Search for the cell housing the specified text and yield its [x, y] center coordinate. 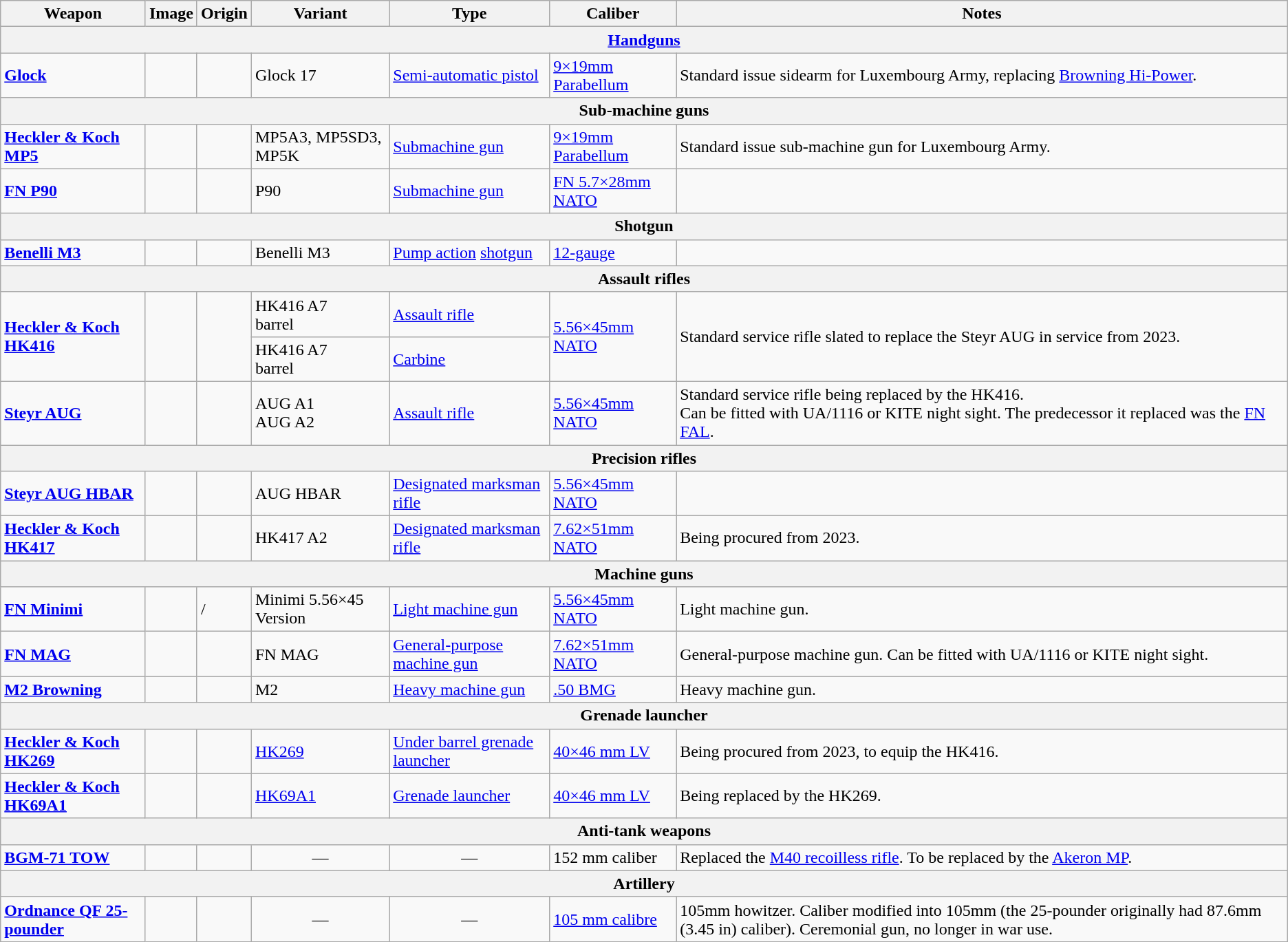
General-purpose machine gun. Can be fitted with UA/1116 or KITE night sight. [983, 654]
General-purpose machine gun [469, 654]
Type [469, 14]
Heckler & Koch MP5 [73, 146]
MP5A3, MP5SD3, MP5K [320, 146]
M2 Browning [73, 689]
Glock 17 [320, 76]
Glock [73, 76]
HK269 [320, 751]
Artillery [644, 884]
Shotgun [644, 226]
AUG A1AUG A2 [320, 413]
105mm howitzer. Caliber modified into 105mm (the 25-pounder originally had 87.6mm (3.45 in) caliber). Ceremonial gun, no longer in war use. [983, 919]
Precision rifles [644, 458]
Heckler & Koch HK416 [73, 336]
.50 BMG [613, 689]
Image [171, 14]
Ordnance QF 25-pounder [73, 919]
Origin [224, 14]
FN 5.7×28mm NATO [613, 191]
Assault rifles [644, 279]
Handguns [644, 40]
Light machine gun. [983, 610]
Steyr AUG HBAR [73, 494]
Heckler & Koch HK269 [73, 751]
Being procured from 2023, to equip the HK416. [983, 751]
Standard service rifle slated to replace the Steyr AUG in service from 2023. [983, 336]
Heckler & Koch HK417 [73, 538]
Heckler & Koch HK69A1 [73, 795]
Being replaced by the HK269. [983, 795]
Standard issue sub-machine gun for Luxembourg Army. [983, 146]
Steyr AUG [73, 413]
Pump action shotgun [469, 253]
Heavy machine gun. [983, 689]
Machine guns [644, 574]
P90 [320, 191]
M2 [320, 689]
HK417 A2 [320, 538]
Being procured from 2023. [983, 538]
Semi-automatic pistol [469, 76]
Notes [983, 14]
Under barrel grenade launcher [469, 751]
Anti-tank weapons [644, 831]
Weapon [73, 14]
Light machine gun [469, 610]
Sub-machine guns [644, 111]
/ [224, 610]
105 mm calibre [613, 919]
AUG HBAR [320, 494]
FN P90 [73, 191]
HK69A1 [320, 795]
Standard issue sidearm for Luxembourg Army, replacing Browning Hi-Power. [983, 76]
152 mm caliber [613, 857]
Heavy machine gun [469, 689]
BGM-71 TOW [73, 857]
12-gauge [613, 253]
Replaced the M40 recoilless rifle. To be replaced by the Akeron MP. [983, 857]
Standard service rifle being replaced by the HK416.Can be fitted with UA/1116 or KITE night sight. The predecessor it replaced was the FN FAL. [983, 413]
Minimi 5.56×45 Version [320, 610]
FN Minimi [73, 610]
Variant [320, 14]
Carbine [469, 359]
Caliber [613, 14]
